Pinpoint the cell where the given text exists, returning its [X, Y] midpoint coordinate. 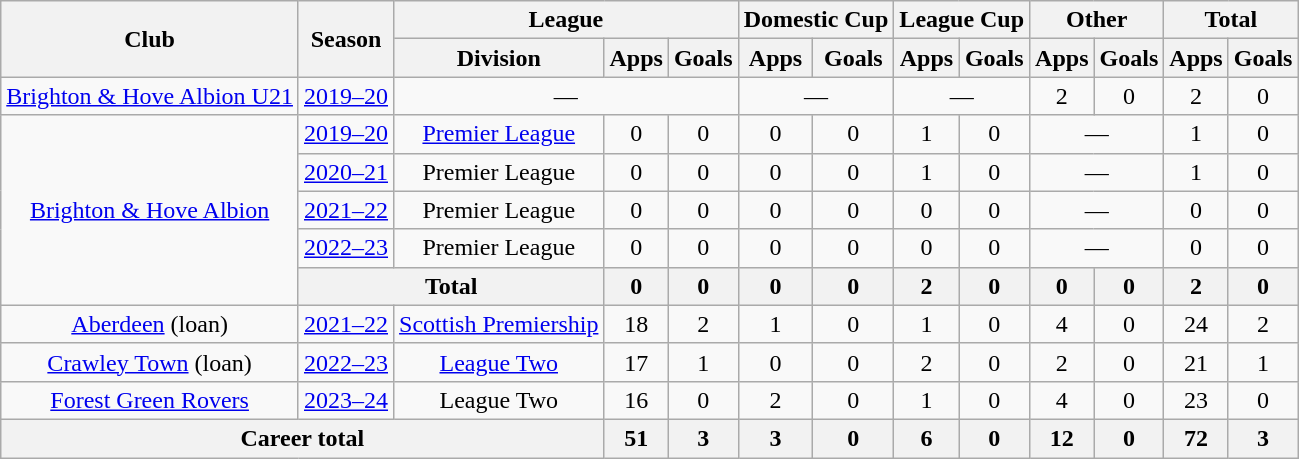
21 [1196, 362]
Crawley Town (loan) [150, 362]
Forest Green Rovers [150, 400]
23 [1196, 400]
Division [499, 58]
2020–21 [346, 172]
24 [1196, 324]
Season [346, 39]
Scottish Premiership [499, 324]
League [566, 20]
16 [636, 400]
51 [636, 438]
League Cup [962, 20]
Other [1097, 20]
Brighton & Hove Albion U21 [150, 96]
17 [636, 362]
Career total [302, 438]
2023–24 [346, 400]
18 [636, 324]
6 [926, 438]
Domestic Cup [816, 20]
Club [150, 39]
Aberdeen (loan) [150, 324]
12 [1062, 438]
72 [1196, 438]
Brighton & Hove Albion [150, 210]
